Capture the cell that displays the provided text and extract its (X, Y) central coordinate. 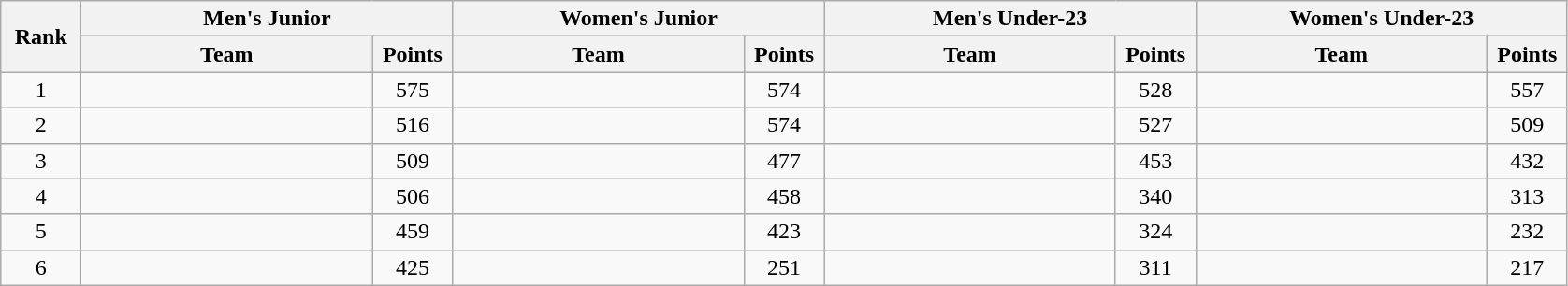
6 (41, 267)
432 (1527, 161)
528 (1155, 90)
313 (1527, 196)
1 (41, 90)
Men's Junior (268, 19)
506 (413, 196)
3 (41, 161)
Rank (41, 36)
217 (1527, 267)
Men's Under-23 (1010, 19)
453 (1155, 161)
458 (784, 196)
516 (413, 125)
459 (413, 232)
477 (784, 161)
4 (41, 196)
251 (784, 267)
232 (1527, 232)
311 (1155, 267)
340 (1155, 196)
527 (1155, 125)
425 (413, 267)
575 (413, 90)
557 (1527, 90)
Women's Under-23 (1381, 19)
Women's Junior (638, 19)
5 (41, 232)
2 (41, 125)
423 (784, 232)
324 (1155, 232)
